Provide the [X, Y] coordinate of the cell's center where the given text is located.  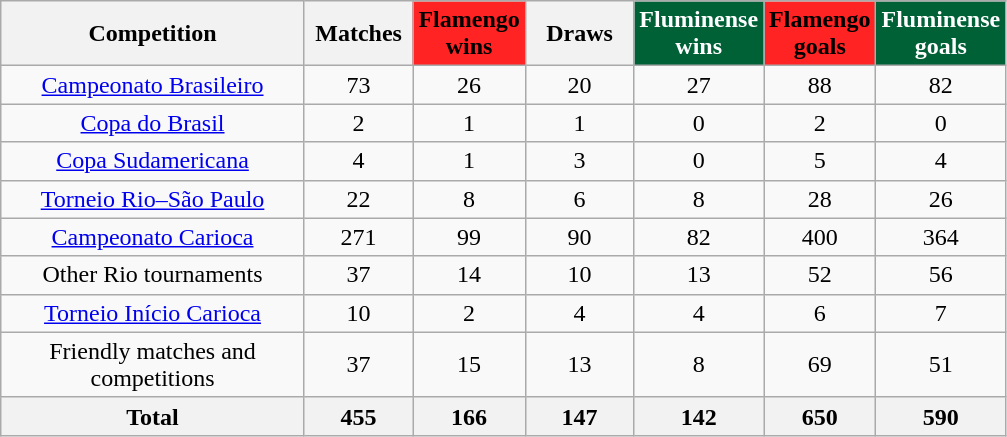
20 [580, 85]
650 [820, 416]
Draws [580, 34]
Torneio Rio–São Paulo [153, 199]
Campeonato Brasileiro [153, 85]
22 [358, 199]
147 [580, 416]
99 [469, 237]
Copa do Brasil [153, 123]
Copa Sudamericana [153, 161]
Torneio Início Carioca [153, 313]
90 [580, 237]
Other Rio tournaments [153, 275]
56 [941, 275]
Flamengowins [469, 34]
Campeonato Carioca [153, 237]
Matches [358, 34]
28 [820, 199]
3 [580, 161]
51 [941, 364]
27 [699, 85]
Fluminensewins [699, 34]
400 [820, 237]
Total [153, 416]
5 [820, 161]
88 [820, 85]
271 [358, 237]
69 [820, 364]
590 [941, 416]
73 [358, 85]
364 [941, 237]
52 [820, 275]
Fluminensegoals [941, 34]
166 [469, 416]
15 [469, 364]
Competition [153, 34]
455 [358, 416]
7 [941, 313]
14 [469, 275]
142 [699, 416]
Flamengogoals [820, 34]
Friendly matches and competitions [153, 364]
